Pinpoint the cell where the given text exists, returning its (x, y) midpoint coordinate. 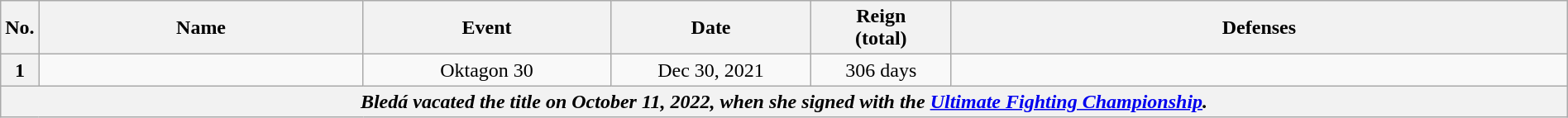
Reign(total) (882, 28)
Name (201, 28)
Event (486, 28)
1 (20, 70)
Oktagon 30 (486, 70)
306 days (882, 70)
No. (20, 28)
Bledá vacated the title on October 11, 2022, when she signed with the Ultimate Fighting Championship. (784, 101)
Date (711, 28)
Defenses (1260, 28)
Dec 30, 2021 (711, 70)
